Identify which cell holds the provided text, then report its (X, Y) central coordinate. 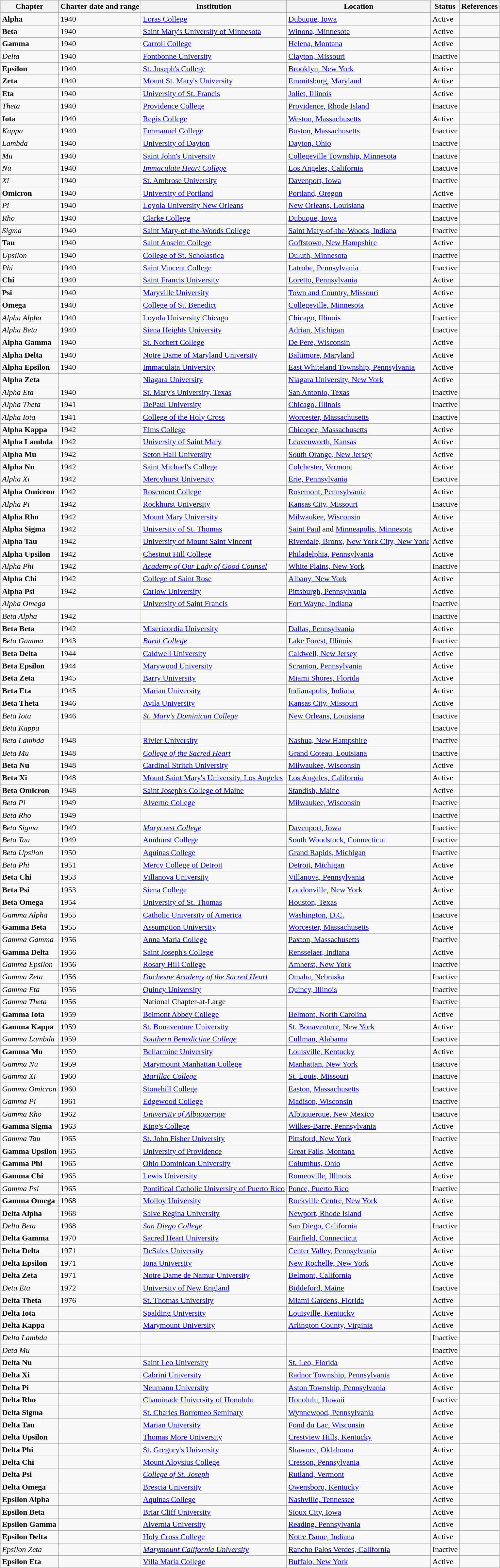
University of St. Francis (214, 93)
Crestview Hills, Kentucky (359, 1437)
Reading, Pennsylvania (359, 1524)
Alpha Chi (29, 579)
Gamma Pi (29, 1101)
Belmont, California (359, 1275)
Dayton, Ohio (359, 143)
Alpha Iota (29, 417)
Alpha Mu (29, 454)
Romeoville, Illinois (359, 1176)
1976 (100, 1300)
Saint Michael's College (214, 467)
Alpha Omicron (29, 492)
Beta Chi (29, 877)
St. Mary's University, Texas (214, 392)
Beta Iota (29, 716)
Cresson, Pennsylvania (359, 1462)
Southern Benedictine College (214, 1039)
Grand Rapids, Michigan (359, 852)
Avila University (214, 703)
Anna Maria College (214, 939)
Beta Rho (29, 815)
Beta Kappa (29, 728)
Carroll College (214, 44)
Gamma Beta (29, 927)
San Antonio, Texas (359, 392)
Gamma Phi (29, 1164)
Barat College (214, 641)
Zeta (29, 81)
Chestnut Hill College (214, 554)
Nashville, Tennessee (359, 1499)
Grand Coteau, Louisiana (359, 753)
Gamma Upsilon (29, 1151)
Nu (29, 168)
Gamma Nu (29, 1064)
Belmont Abbey College (214, 1014)
Clayton, Missouri (359, 56)
Maryville University (214, 293)
Stonehill College (214, 1089)
Sacred Heart University (214, 1238)
St. John Fisher University (214, 1138)
San Diego College (214, 1226)
Rutland, Vermont (359, 1475)
Chicopee, Massachusetts (359, 430)
References (480, 7)
1950 (100, 852)
Gamma Alpha (29, 915)
Beta (29, 31)
Gamma Xi (29, 1076)
Saint Vincent College (214, 268)
Joliet, Illinois (359, 93)
Saint Mary's University of Minnesota (214, 31)
University of New England (214, 1288)
Ohio Dominican University (214, 1164)
Beta Theta (29, 703)
Center Valley, Pennsylvania (359, 1251)
Beta Omega (29, 902)
Beta Sigma (29, 828)
Alpha Omega (29, 604)
Catholic University of America (214, 915)
Alpha Epsilon (29, 367)
Wilkes-Barre, Pennsylvania (359, 1126)
Marymount California University (214, 1549)
Xi (29, 181)
1970 (100, 1238)
Gamma Kappa (29, 1027)
Alpha Lambda (29, 442)
Delta Iota (29, 1313)
Loretto, Pennsylvania (359, 280)
Emmanuel College (214, 131)
Epsilon Alpha (29, 1499)
Delta Upsilon (29, 1437)
Newport, Rhode Island (359, 1213)
Beta Eta (29, 691)
Omaha, Nebraska (359, 977)
Saint John's University (214, 156)
Alpha Rho (29, 516)
Erie, Pennsylvania (359, 479)
Villanova, Pennsylvania (359, 877)
University of Providence (214, 1151)
Goffstown, New Hampshire (359, 243)
St. Bonaventure, New York (359, 1027)
Siena Heights University (214, 330)
Saint Mary-of-the-Woods, Indiana (359, 230)
Beta Pi (29, 803)
Lewis University (214, 1176)
South Orange, New Jersey (359, 454)
Nashua, New Hampshire (359, 740)
St. Louis, Missouri (359, 1076)
St. Ambrose University (214, 181)
Alpha Eta (29, 392)
St. Charles Borromeo Seminary (214, 1412)
Loyola University New Orleans (214, 206)
Loyola University Chicago (214, 317)
Delta (29, 56)
Clarke College (214, 218)
Rivier University (214, 740)
Epsilon Beta (29, 1512)
Chapter (29, 7)
Brescia University (214, 1487)
University of Albuquerque (214, 1114)
St. Norbert College (214, 342)
Adrian, Michigan (359, 330)
Iota (29, 118)
Detroit, Michigan (359, 865)
St. Bonaventure University (214, 1027)
College of Saint Rose (214, 579)
Alpha Delta (29, 355)
Omega (29, 305)
Easton, Massachusetts (359, 1089)
Marillac College (214, 1076)
Beta Lambda (29, 740)
Gamma Delta (29, 952)
Epsilon Delta (29, 1537)
Mount Aloysius College (214, 1462)
Portland, Oregon (359, 193)
Annhurst College (214, 840)
Collegeville, Minnesota (359, 305)
National Chapter-at-Large (214, 1002)
Fontbonne University (214, 56)
Beta Mu (29, 753)
Scranton, Pennsylvania (359, 666)
Beta Zeta (29, 678)
Pi (29, 206)
Saint Mary-of-the-Woods College (214, 230)
Eta (29, 93)
Siena College (214, 890)
Kappa (29, 131)
Alpha Xi (29, 479)
Gamma Gamma (29, 939)
Notre Dame of Maryland University (214, 355)
St. Joseph's College (214, 69)
Gamma Eta (29, 989)
College of St. Benedict (214, 305)
Rancho Palos Verdes, California (359, 1549)
Alpha (29, 19)
Columbus, Ohio (359, 1164)
Weston, Massachusetts (359, 118)
Sigma (29, 230)
Alpha Nu (29, 467)
San Diego, California (359, 1226)
Epsilon (29, 69)
College of St. Joseph (214, 1475)
Delta Psi (29, 1475)
Mercy College of Detroit (214, 865)
Gamma Tau (29, 1138)
Rosemont, Pennsylvania (359, 492)
Institution (214, 7)
Delta Theta (29, 1300)
Boston, Massachusetts (359, 131)
Alpha Phi (29, 566)
Lake Forest, Illinois (359, 641)
Assumption University (214, 927)
Providence, Rhode Island (359, 106)
Misericordia University (214, 629)
Delta Delta (29, 1251)
Houston, Texas (359, 902)
Epsilon Eta (29, 1562)
1972 (100, 1288)
Niagara University, New York (359, 380)
Duchesne Academy of the Sacred Heart (214, 977)
Briar Cliff University (214, 1512)
Marymount Manhattan College (214, 1064)
Bellarmine University (214, 1052)
King's College (214, 1126)
Epsilon Gamma (29, 1524)
Beta Xi (29, 778)
Gamma Epsilon (29, 965)
Chi (29, 280)
Villa Maria College (214, 1562)
Mount Mary University (214, 516)
Gamma Omega (29, 1201)
Alpha Psi (29, 591)
Alpha Gamma (29, 342)
Fort Wayne, Indiana (359, 604)
Gamma Psi (29, 1189)
Loras College (214, 19)
Alpha Kappa (29, 430)
Riverdale, Bronx, New York City, New York (359, 541)
Brooklyn, New York (359, 69)
Deta Mu (29, 1350)
Sioux City, Iowa (359, 1512)
Rensselaer, Indiana (359, 952)
White Plains, New York (359, 566)
1963 (100, 1126)
University of Saint Francis (214, 604)
Amherst, New York (359, 965)
Shawnee, Oklahoma (359, 1450)
College of the Sacred Heart (214, 753)
Saint Francis University (214, 280)
Beta Delta (29, 653)
Rosemont College (214, 492)
College of St. Scholastica (214, 255)
De Pere, Wisconsin (359, 342)
Marycrest College (214, 828)
Spalding University (214, 1313)
Mount St. Mary's University (214, 81)
Salve Regina University (214, 1213)
Barry University (214, 678)
Beta Tau (29, 840)
Molloy University (214, 1201)
Phi (29, 268)
Washington, D.C. (359, 915)
Saint Anselm College (214, 243)
Beta Nu (29, 766)
Delta Omega (29, 1487)
Immaculate Heart College (214, 168)
Alverno College (214, 803)
Pontifical Catholic University of Puerto Rico (214, 1189)
Honolulu, Hawaii (359, 1400)
Leavenworth, Kansas (359, 442)
Notre Dame, Indiana (359, 1537)
South Woodstock, Connecticut (359, 840)
St. Mary's Dominican College (214, 716)
New Rochelle, New York (359, 1263)
Location (359, 7)
Miami Gardens, Florida (359, 1300)
Town and Country, Missouri (359, 293)
Beta Alpha (29, 616)
University of Saint Mary (214, 442)
Chaminade University of Honolulu (214, 1400)
Rosary Hill College (214, 965)
Mount Saint Mary's University, Los Angeles (214, 778)
Cullman, Alabama (359, 1039)
Delta Beta (29, 1226)
Arlington County, Virginia (359, 1325)
Winona, Minnesota (359, 31)
Radnor Township, Pennsylvania (359, 1375)
Holy Cross College (214, 1537)
Gamma Omicron (29, 1089)
Delta Xi (29, 1375)
Quincy, Illinois (359, 989)
Alpha Pi (29, 504)
Saint Joseph's College (214, 952)
Caldwell University (214, 653)
Cabrini University (214, 1375)
Delta Zeta (29, 1275)
Pittsburgh, Pennsylvania (359, 591)
Beta Phi (29, 865)
Duluth, Minnesota (359, 255)
Miami Shores, Florida (359, 678)
Beta Omicron (29, 790)
Biddeford, Maine (359, 1288)
Niagara University (214, 380)
Delta Gamma (29, 1238)
Epsilon Zeta (29, 1549)
East Whiteland Township, Pennsylvania (359, 367)
University of Mount Saint Vincent (214, 541)
Colchester, Vermont (359, 467)
Upsilon (29, 255)
Mercyhurst University (214, 479)
Wynnewood, Pennsylvania (359, 1412)
Gamma Theta (29, 1002)
Dallas, Pennsylvania (359, 629)
Baltimore, Maryland (359, 355)
Philadelphia, Pennsylvania (359, 554)
Gamma Lambda (29, 1039)
Delta Rho (29, 1400)
Manhattan, New York (359, 1064)
Thomas More University (214, 1437)
Beta Upsilon (29, 852)
Rockhurst University (214, 504)
Great Falls, Montana (359, 1151)
Delta Nu (29, 1363)
Alpha Sigma (29, 529)
Alpha Tau (29, 541)
Delta Phi (29, 1450)
Belmont, North Carolina (359, 1014)
Saint Leo University (214, 1363)
Notre Dame de Namur University (214, 1275)
Delta Pi (29, 1388)
Saint Paul and Minneapolis, Minnesota (359, 529)
Paxton, Massachusetts (359, 939)
Rho (29, 218)
DeSales University (214, 1251)
St. Leo, Florida (359, 1363)
Alpha Zeta (29, 380)
Beta Beta (29, 629)
Quincy University (214, 989)
Rockville Centre, New York (359, 1201)
Helena, Montana (359, 44)
St. Gregory's University (214, 1450)
Immaculata University (214, 367)
University of Dayton (214, 143)
Alvernia University (214, 1524)
Alpha Upsilon (29, 554)
Villanova University (214, 877)
Gamma (29, 44)
Gamma Mu (29, 1052)
College of the Holy Cross (214, 417)
Seton Hall University (214, 454)
Fairfield, Connecticut (359, 1238)
Marymount University (214, 1325)
University of Portland (214, 193)
Alpha Theta (29, 405)
Caldwell, New Jersey (359, 653)
Loudonville, New York (359, 890)
Theta (29, 106)
Alpha Beta (29, 330)
Academy of Our Lady of Good Counsel (214, 566)
Lambda (29, 143)
Aston Township, Pennsylvania (359, 1388)
Fond du Lac, Wisconsin (359, 1425)
Delta Alpha (29, 1213)
1962 (100, 1114)
Tau (29, 243)
DePaul University (214, 405)
Omicron (29, 193)
Beta Psi (29, 890)
Providence College (214, 106)
Latrobe, Pennsylvania (359, 268)
Madison, Wisconsin (359, 1101)
Delta Tau (29, 1425)
1961 (100, 1101)
Psi (29, 293)
1943 (100, 641)
Delta Lambda (29, 1338)
Deta Eta (29, 1288)
1951 (100, 865)
Regis College (214, 118)
Albuquerque, New Mexico (359, 1114)
Beta Epsilon (29, 666)
Ponce, Puerto Rico (359, 1189)
Delta Sigma (29, 1412)
Mu (29, 156)
Beta Gamma (29, 641)
Emmitsburg, Maryland (359, 81)
Delta Chi (29, 1462)
Neumann University (214, 1388)
Charter date and range (100, 7)
Edgewood College (214, 1101)
1954 (100, 902)
Iona University (214, 1263)
St. Thomas University (214, 1300)
Pittsford, New York (359, 1138)
Gamma Sigma (29, 1126)
Marywood University (214, 666)
Albany, New York (359, 579)
Owensboro, Kentucky (359, 1487)
Status (445, 7)
Carlow University (214, 591)
Standish, Maine (359, 790)
Buffalo, New York (359, 1562)
Saint Joseph's College of Maine (214, 790)
Gamma Rho (29, 1114)
Indianapolis, Indiana (359, 691)
Gamma Iota (29, 1014)
Gamma Zeta (29, 977)
Gamma Chi (29, 1176)
Elms College (214, 430)
Collegeville Township, Minnesota (359, 156)
Cardinal Stritch University (214, 766)
Delta Epsilon (29, 1263)
Alpha Alpha (29, 317)
Delta Kappa (29, 1325)
